Locate the cell with the specified text and output its [X, Y] center coordinate. 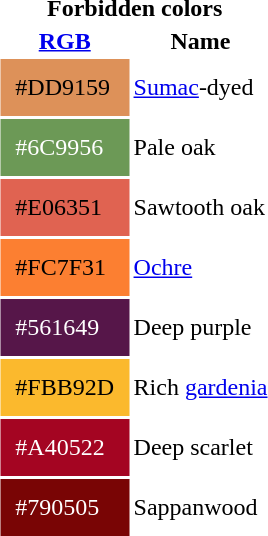
RGB [64, 41]
#6C9956 [64, 148]
#561649 [64, 328]
#DD9159 [64, 88]
#A40522 [64, 448]
#E06351 [64, 208]
#790505 [64, 508]
#FBB92D [64, 388]
#FC7F31 [64, 268]
